For the text-containing cell, return its midpoint in (X, Y) coordinate format. 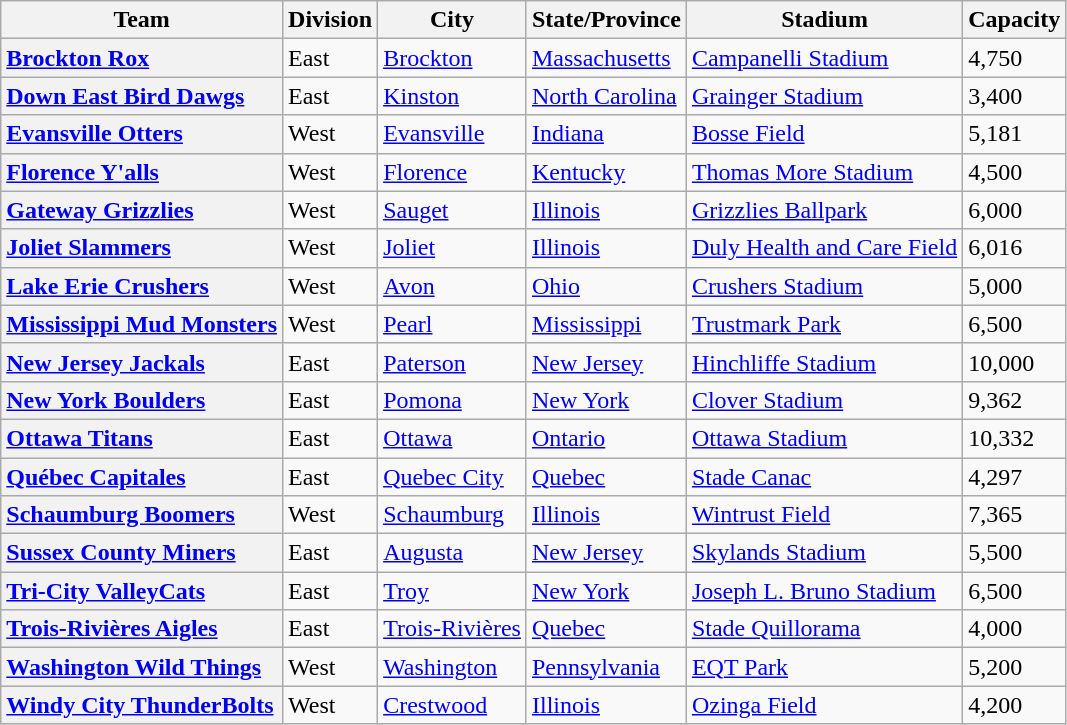
Joseph L. Bruno Stadium (824, 591)
Capacity (1014, 20)
Grainger Stadium (824, 96)
Clover Stadium (824, 400)
Mississippi (606, 324)
New York Boulders (142, 400)
Grizzlies Ballpark (824, 210)
Ottawa Titans (142, 438)
Team (142, 20)
Lake Erie Crushers (142, 286)
New Jersey Jackals (142, 362)
Skylands Stadium (824, 553)
Trois-Rivières Aigles (142, 629)
Ohio (606, 286)
5,181 (1014, 134)
4,297 (1014, 477)
Evansville (452, 134)
Paterson (452, 362)
Hinchliffe Stadium (824, 362)
Florence Y'alls (142, 172)
5,000 (1014, 286)
Crushers Stadium (824, 286)
Augusta (452, 553)
Kinston (452, 96)
Washington (452, 667)
Troy (452, 591)
Ottawa (452, 438)
3,400 (1014, 96)
Stadium (824, 20)
Thomas More Stadium (824, 172)
Massachusetts (606, 58)
Schaumburg Boomers (142, 515)
Joliet (452, 248)
Bosse Field (824, 134)
Division (330, 20)
6,016 (1014, 248)
Trois-Rivières (452, 629)
Stade Canac (824, 477)
4,000 (1014, 629)
Ozinga Field (824, 705)
Quebec City (452, 477)
Evansville Otters (142, 134)
Indiana (606, 134)
Stade Quillorama (824, 629)
Schaumburg (452, 515)
Ontario (606, 438)
Sussex County Miners (142, 553)
Windy City ThunderBolts (142, 705)
Pennsylvania (606, 667)
10,000 (1014, 362)
EQT Park (824, 667)
Brockton Rox (142, 58)
Brockton (452, 58)
Mississippi Mud Monsters (142, 324)
4,200 (1014, 705)
Duly Health and Care Field (824, 248)
Washington Wild Things (142, 667)
Tri-City ValleyCats (142, 591)
Crestwood (452, 705)
Trustmark Park (824, 324)
Gateway Grizzlies (142, 210)
5,500 (1014, 553)
Sauget (452, 210)
Joliet Slammers (142, 248)
Down East Bird Dawgs (142, 96)
Québec Capitales (142, 477)
Avon (452, 286)
Kentucky (606, 172)
7,365 (1014, 515)
City (452, 20)
9,362 (1014, 400)
Wintrust Field (824, 515)
Florence (452, 172)
6,000 (1014, 210)
Pearl (452, 324)
Pomona (452, 400)
4,750 (1014, 58)
North Carolina (606, 96)
Campanelli Stadium (824, 58)
4,500 (1014, 172)
Ottawa Stadium (824, 438)
10,332 (1014, 438)
State/Province (606, 20)
5,200 (1014, 667)
